Determine the (x, y) coordinate at the center of the cell enclosing the given text.  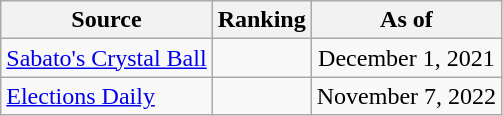
Sabato's Crystal Ball (106, 58)
November 7, 2022 (406, 96)
Source (106, 20)
As of (406, 20)
Ranking (262, 20)
December 1, 2021 (406, 58)
Elections Daily (106, 96)
